Extract the [x, y] coordinate from the center of the cell holding the provided text.  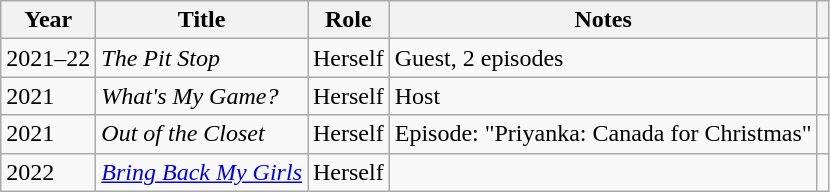
Notes [603, 20]
Guest, 2 episodes [603, 58]
What's My Game? [202, 96]
Role [349, 20]
Year [48, 20]
Host [603, 96]
2021–22 [48, 58]
Out of the Closet [202, 134]
Episode: "Priyanka: Canada for Christmas" [603, 134]
Title [202, 20]
The Pit Stop [202, 58]
Bring Back My Girls [202, 172]
2022 [48, 172]
